For the text-containing cell, return its midpoint in (x, y) coordinate format. 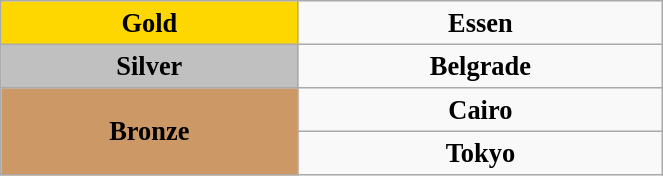
Bronze (150, 130)
Belgrade (480, 66)
Gold (150, 22)
Tokyo (480, 153)
Silver (150, 66)
Essen (480, 22)
Cairo (480, 109)
